Determine the (X, Y) coordinate at the center of the cell enclosing the given text.  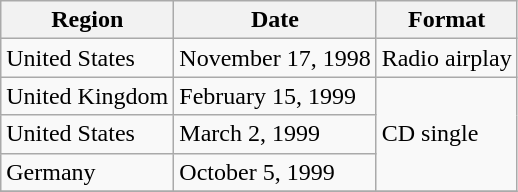
March 2, 1999 (275, 134)
November 17, 1998 (275, 58)
Radio airplay (446, 58)
Date (275, 20)
October 5, 1999 (275, 172)
Region (88, 20)
CD single (446, 134)
United Kingdom (88, 96)
February 15, 1999 (275, 96)
Germany (88, 172)
Format (446, 20)
